Return [x, y] of the center of cell containing provided text 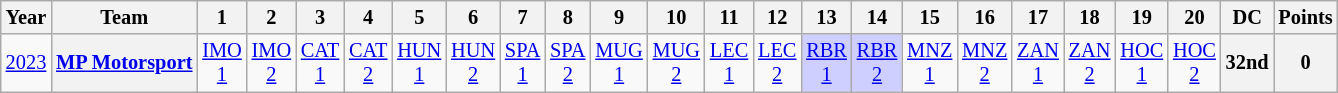
SPA2 [568, 63]
2023 [26, 63]
3 [320, 17]
MUG1 [618, 63]
CAT1 [320, 63]
Year [26, 17]
0 [1306, 63]
6 [473, 17]
LEC2 [777, 63]
11 [729, 17]
12 [777, 17]
1 [222, 17]
HUN1 [419, 63]
MP Motorsport [124, 63]
9 [618, 17]
IMO1 [222, 63]
HOC2 [1194, 63]
32nd [1248, 63]
RBR2 [877, 63]
16 [984, 17]
IMO2 [272, 63]
19 [1142, 17]
17 [1038, 17]
RBR1 [826, 63]
HOC1 [1142, 63]
Team [124, 17]
18 [1090, 17]
LEC1 [729, 63]
MNZ2 [984, 63]
MNZ1 [930, 63]
ZAN2 [1090, 63]
5 [419, 17]
MUG2 [676, 63]
8 [568, 17]
HUN2 [473, 63]
20 [1194, 17]
2 [272, 17]
Points [1306, 17]
7 [522, 17]
10 [676, 17]
ZAN1 [1038, 63]
15 [930, 17]
CAT2 [368, 63]
SPA1 [522, 63]
4 [368, 17]
DC [1248, 17]
13 [826, 17]
14 [877, 17]
